From the cell containing the given text, extract its center point as (x, y) coordinate. 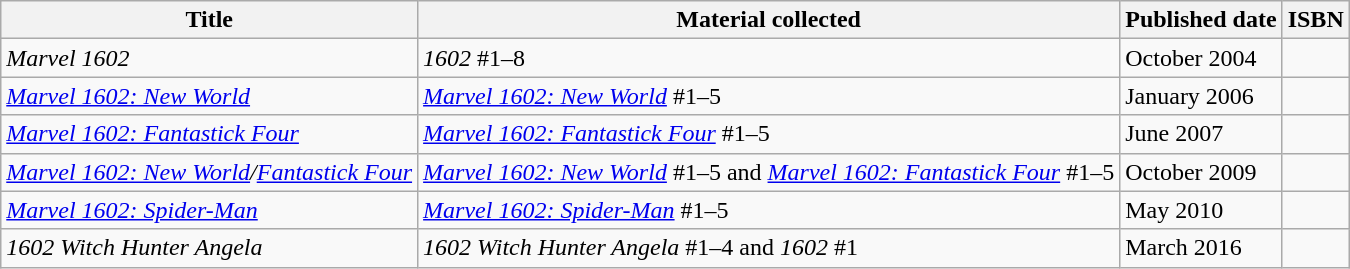
Marvel 1602: Spider-Man #1–5 (769, 210)
October 2004 (1201, 58)
October 2009 (1201, 172)
1602 #1–8 (769, 58)
Marvel 1602 (210, 58)
1602 Witch Hunter Angela (210, 248)
January 2006 (1201, 96)
Marvel 1602: Spider-Man (210, 210)
ISBN (1316, 20)
Marvel 1602: New World #1–5 and Marvel 1602: Fantastick Four #1–5 (769, 172)
Published date (1201, 20)
Marvel 1602: Fantastick Four #1–5 (769, 134)
Marvel 1602: New World #1–5 (769, 96)
March 2016 (1201, 248)
Material collected (769, 20)
Marvel 1602: New World (210, 96)
1602 Witch Hunter Angela #1–4 and 1602 #1 (769, 248)
May 2010 (1201, 210)
Marvel 1602: New World/Fantastick Four (210, 172)
Title (210, 20)
June 2007 (1201, 134)
Marvel 1602: Fantastick Four (210, 134)
